Pinpoint the cell where the given text exists, returning its (x, y) midpoint coordinate. 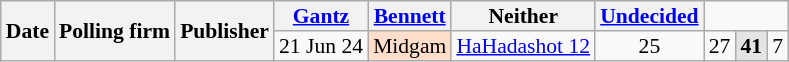
25 (649, 46)
Gantz (321, 16)
27 (720, 46)
Polling firm (114, 30)
Publisher (224, 30)
HaHadashot 12 (523, 46)
Date (28, 30)
Midgam (410, 46)
7 (778, 46)
Neither (523, 16)
21 Jun 24 (321, 46)
Bennett (410, 16)
41 (751, 46)
Undecided (649, 16)
